Identify which cell holds the provided text, then report its [x, y] central coordinate. 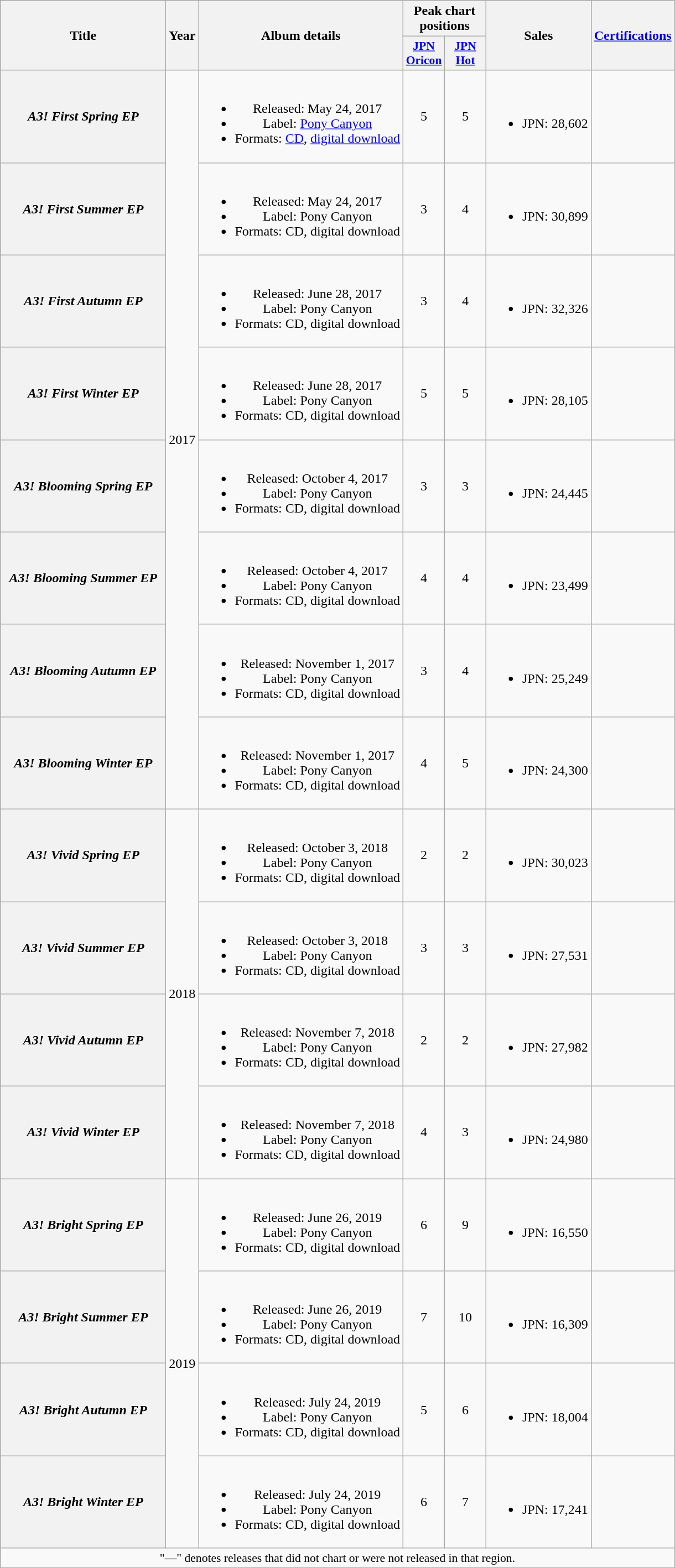
JPNHot [466, 53]
A3! Vivid Winter EP [83, 1132]
JPN: 30,023 [538, 855]
JPN: 28,602 [538, 116]
A3! First Winter EP [83, 394]
JPN: 25,249 [538, 670]
10 [466, 1317]
JPN: 17,241 [538, 1502]
A3! Blooming Winter EP [83, 763]
Album details [301, 35]
JPN: 30,899 [538, 209]
JPN: 24,445 [538, 485]
A3! Blooming Summer EP [83, 578]
A3! First Autumn EP [83, 301]
2019 [183, 1363]
"—" denotes releases that did not chart or were not released in that region. [337, 1558]
A3! Vivid Autumn EP [83, 1041]
Certifications [633, 35]
JPN: 16,309 [538, 1317]
A3! Bright Spring EP [83, 1225]
A3! Bright Winter EP [83, 1502]
A3! Bright Summer EP [83, 1317]
JPN: 16,550 [538, 1225]
JPN: 27,982 [538, 1041]
Peak chart positions [445, 19]
JPN: 27,531 [538, 948]
2018 [183, 994]
JPN: 24,300 [538, 763]
JPN: 24,980 [538, 1132]
2017 [183, 440]
JPN: 28,105 [538, 394]
A3! First Spring EP [83, 116]
A3! Blooming Spring EP [83, 485]
A3! Vivid Summer EP [83, 948]
Title [83, 35]
Year [183, 35]
JPN: 32,326 [538, 301]
JPNOricon [424, 53]
A3! Vivid Spring EP [83, 855]
A3! Blooming Autumn EP [83, 670]
JPN: 23,499 [538, 578]
9 [466, 1225]
A3! First Summer EP [83, 209]
JPN: 18,004 [538, 1410]
A3! Bright Autumn EP [83, 1410]
Sales [538, 35]
